Provide the (x, y) coordinate of the cell's center where the given text is located.  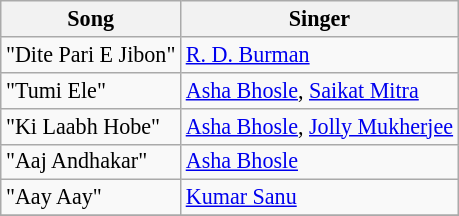
Singer (320, 18)
R. D. Burman (320, 54)
Asha Bhosle (320, 162)
Asha Bhosle, Jolly Mukherjee (320, 126)
"Dite Pari E Jibon" (91, 54)
"Tumi Ele" (91, 90)
"Aay Aay" (91, 198)
"Ki Laabh Hobe" (91, 126)
Kumar Sanu (320, 198)
Asha Bhosle, Saikat Mitra (320, 90)
Song (91, 18)
"Aaj Andhakar" (91, 162)
